Detect which cell encompasses the target text, then output its (X, Y) center coordinate. 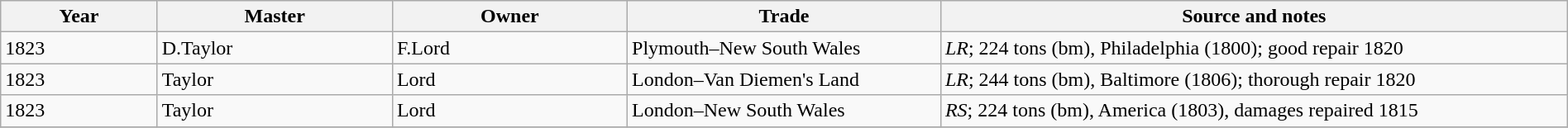
Trade (784, 17)
London–New South Wales (784, 111)
LR; 224 tons (bm), Philadelphia (1800); good repair 1820 (1254, 48)
Owner (509, 17)
Year (79, 17)
LR; 244 tons (bm), Baltimore (1806); thorough repair 1820 (1254, 79)
Master (275, 17)
London–Van Diemen's Land (784, 79)
D.Taylor (275, 48)
Source and notes (1254, 17)
RS; 224 tons (bm), America (1803), damages repaired 1815 (1254, 111)
Plymouth–New South Wales (784, 48)
F.Lord (509, 48)
